Determine the (X, Y) coordinate at the center of the cell enclosing the given text.  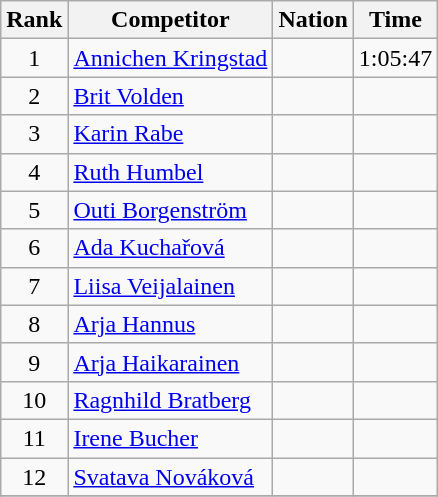
8 (34, 324)
Brit Volden (170, 96)
Ada Kuchařová (170, 248)
Ragnhild Bratberg (170, 400)
Karin Rabe (170, 134)
5 (34, 210)
1 (34, 58)
10 (34, 400)
6 (34, 248)
3 (34, 134)
Svatava Nováková (170, 477)
1:05:47 (395, 58)
Ruth Humbel (170, 172)
Nation (313, 20)
12 (34, 477)
9 (34, 362)
Annichen Kringstad (170, 58)
Rank (34, 20)
Arja Haikarainen (170, 362)
Time (395, 20)
4 (34, 172)
Irene Bucher (170, 438)
Arja Hannus (170, 324)
2 (34, 96)
Liisa Veijalainen (170, 286)
Competitor (170, 20)
Outi Borgenström (170, 210)
11 (34, 438)
7 (34, 286)
